Pinpoint the cell where the given text exists, returning its [x, y] midpoint coordinate. 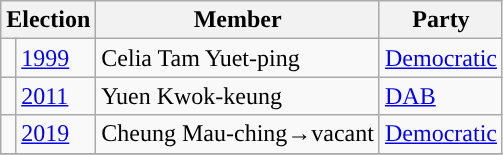
Celia Tam Yuet-ping [238, 58]
Election [48, 20]
2019 [56, 134]
2011 [56, 96]
Cheung Mau-ching→vacant [238, 134]
Yuen Kwok-keung [238, 96]
Member [238, 20]
DAB [440, 96]
Party [440, 20]
1999 [56, 58]
